Pinpoint the cell where the given text exists, returning its (X, Y) midpoint coordinate. 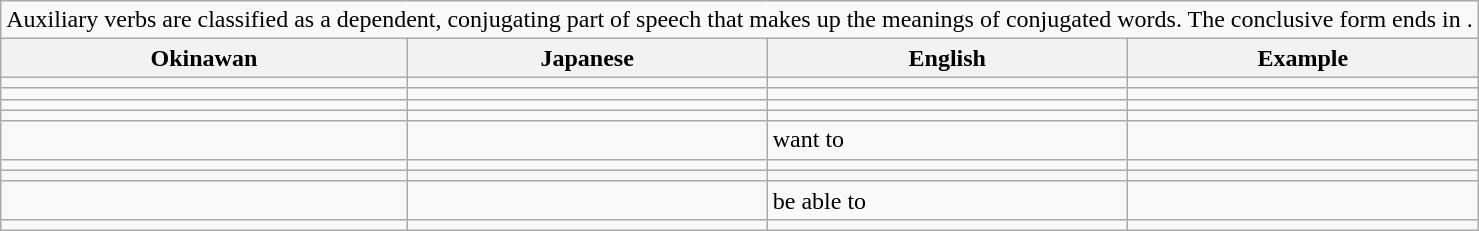
English (947, 58)
Okinawan (204, 58)
want to (947, 140)
Japanese (587, 58)
be able to (947, 200)
Example (1302, 58)
